Return (x, y) of the center of cell containing provided text 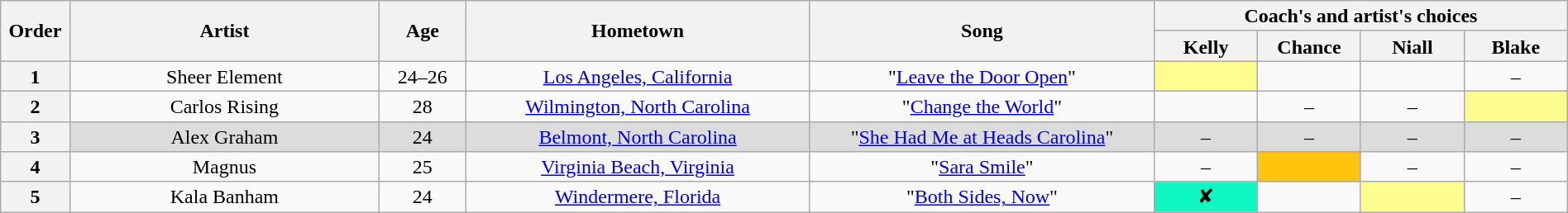
Blake (1515, 46)
✘ (1206, 196)
Age (423, 31)
Magnus (225, 167)
Alex Graham (225, 137)
28 (423, 106)
Song (982, 31)
Artist (225, 31)
24–26 (423, 76)
Kelly (1206, 46)
3 (35, 137)
Sheer Element (225, 76)
25 (423, 167)
Los Angeles, California (638, 76)
2 (35, 106)
Windermere, Florida (638, 196)
4 (35, 167)
"Both Sides, Now" (982, 196)
Kala Banham (225, 196)
Virginia Beach, Virginia (638, 167)
"She Had Me at Heads Carolina" (982, 137)
"Sara Smile" (982, 167)
Niall (1413, 46)
Belmont, North Carolina (638, 137)
Wilmington, North Carolina (638, 106)
Chance (1310, 46)
Hometown (638, 31)
Order (35, 31)
1 (35, 76)
"Change the World" (982, 106)
5 (35, 196)
"Leave the Door Open" (982, 76)
Coach's and artist's choices (1361, 17)
Carlos Rising (225, 106)
